Pinpoint the cell where the given text exists, returning its [X, Y] midpoint coordinate. 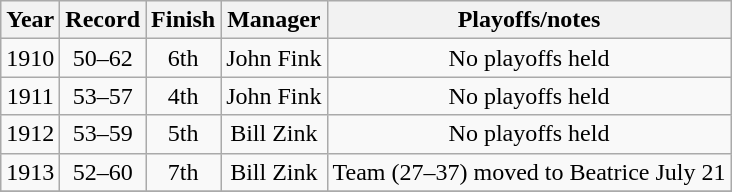
53–59 [103, 134]
1912 [30, 134]
52–60 [103, 172]
1913 [30, 172]
50–62 [103, 58]
53–57 [103, 96]
5th [184, 134]
Record [103, 20]
Year [30, 20]
Manager [274, 20]
7th [184, 172]
Team (27–37) moved to Beatrice July 21 [529, 172]
4th [184, 96]
6th [184, 58]
1910 [30, 58]
Finish [184, 20]
1911 [30, 96]
Playoffs/notes [529, 20]
